Search for the cell housing the specified text and yield its [x, y] center coordinate. 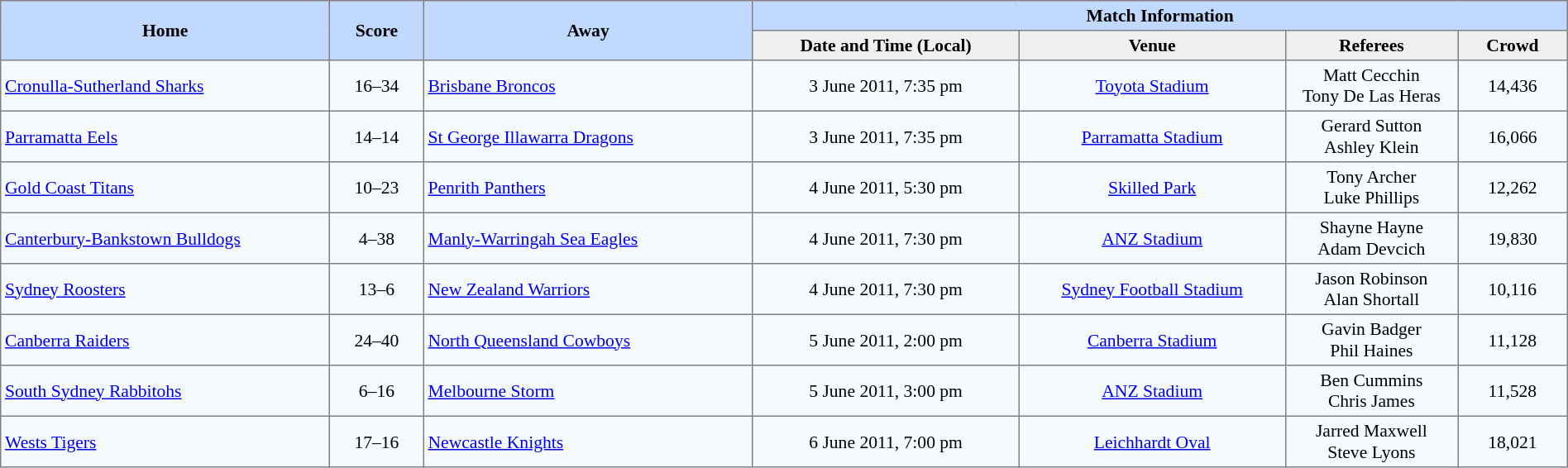
Jarred Maxwell Steve Lyons [1371, 442]
14,436 [1513, 86]
Newcastle Knights [588, 442]
Crowd [1513, 45]
5 June 2011, 3:00 pm [886, 391]
19,830 [1513, 238]
4 June 2011, 5:30 pm [886, 188]
Tony Archer Luke Phillips [1371, 188]
12,262 [1513, 188]
Score [377, 31]
Manly-Warringah Sea Eagles [588, 238]
24–40 [377, 340]
Ben Cummins Chris James [1371, 391]
5 June 2011, 2:00 pm [886, 340]
Wests Tigers [165, 442]
6–16 [377, 391]
Gavin Badger Phil Haines [1371, 340]
Gerard Sutton Ashley Klein [1371, 136]
Home [165, 31]
Matt Cecchin Tony De Las Heras [1371, 86]
10–23 [377, 188]
Parramatta Stadium [1152, 136]
17–16 [377, 442]
St George Illawarra Dragons [588, 136]
Parramatta Eels [165, 136]
18,021 [1513, 442]
11,528 [1513, 391]
Penrith Panthers [588, 188]
Skilled Park [1152, 188]
Sydney Roosters [165, 289]
13–6 [377, 289]
Canberra Stadium [1152, 340]
6 June 2011, 7:00 pm [886, 442]
10,116 [1513, 289]
Canberra Raiders [165, 340]
16–34 [377, 86]
Toyota Stadium [1152, 86]
Date and Time (Local) [886, 45]
Referees [1371, 45]
Shayne Hayne Adam Devcich [1371, 238]
North Queensland Cowboys [588, 340]
4–38 [377, 238]
Gold Coast Titans [165, 188]
Leichhardt Oval [1152, 442]
16,066 [1513, 136]
South Sydney Rabbitohs [165, 391]
Brisbane Broncos [588, 86]
Sydney Football Stadium [1152, 289]
Venue [1152, 45]
Away [588, 31]
Canterbury-Bankstown Bulldogs [165, 238]
Cronulla-Sutherland Sharks [165, 86]
New Zealand Warriors [588, 289]
Match Information [1159, 16]
Jason Robinson Alan Shortall [1371, 289]
11,128 [1513, 340]
14–14 [377, 136]
Melbourne Storm [588, 391]
